Determine the (X, Y) coordinate at the center of the cell enclosing the given text.  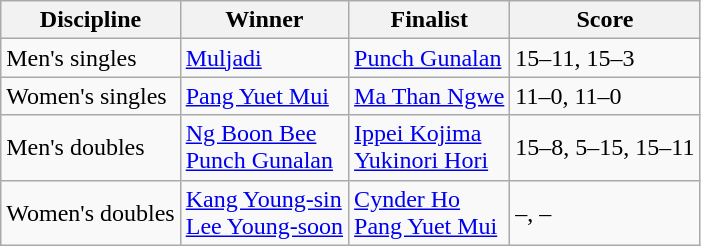
Men's doubles (90, 148)
Women's singles (90, 96)
–, – (605, 212)
Ng Boon Bee Punch Gunalan (264, 148)
Muljadi (264, 58)
Kang Young-sin Lee Young-soon (264, 212)
Ma Than Ngwe (430, 96)
Winner (264, 20)
Ippei Kojima Yukinori Hori (430, 148)
Finalist (430, 20)
Pang Yuet Mui (264, 96)
11–0, 11–0 (605, 96)
Men's singles (90, 58)
Cynder Ho Pang Yuet Mui (430, 212)
15–8, 5–15, 15–11 (605, 148)
15–11, 15–3 (605, 58)
Punch Gunalan (430, 58)
Discipline (90, 20)
Score (605, 20)
Women's doubles (90, 212)
